Detect which cell encompasses the target text, then output its [x, y] center coordinate. 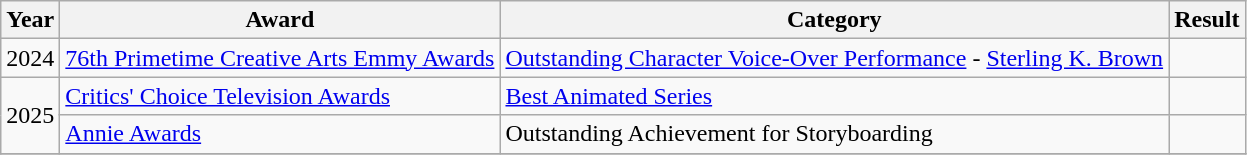
Outstanding Character Voice-Over Performance - Sterling K. Brown [834, 58]
2025 [30, 115]
Category [834, 20]
Outstanding Achievement for Storyboarding [834, 134]
2024 [30, 58]
Best Animated Series [834, 96]
Year [30, 20]
Result [1207, 20]
Annie Awards [280, 134]
Award [280, 20]
Critics' Choice Television Awards [280, 96]
76th Primetime Creative Arts Emmy Awards [280, 58]
